Provide the [X, Y] coordinate of the cell's center where the given text is located.  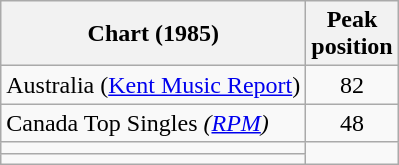
82 [352, 85]
48 [352, 123]
Peakposition [352, 34]
Canada Top Singles (RPM) [154, 123]
Chart (1985) [154, 34]
Australia (Kent Music Report) [154, 85]
